Search for the cell housing the specified text and yield its [X, Y] center coordinate. 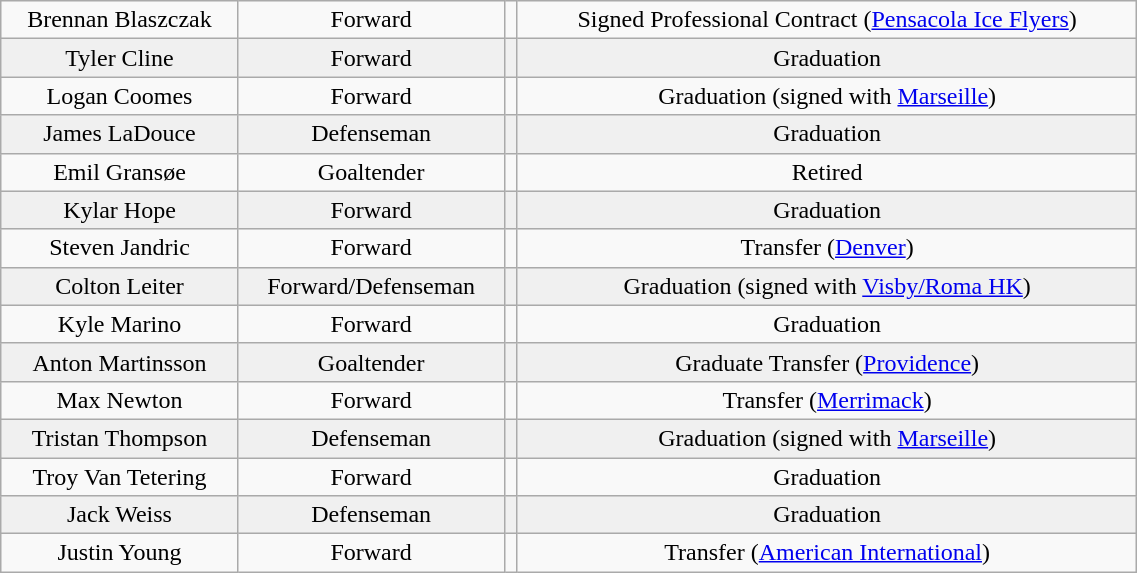
Logan Coomes [120, 96]
Anton Martinsson [120, 362]
Tristan Thompson [120, 438]
Jack Weiss [120, 515]
Transfer (American International) [826, 553]
Troy Van Tetering [120, 477]
Colton Leiter [120, 286]
Graduation (signed with Visby/Roma HK) [826, 286]
Brennan Blaszczak [120, 20]
Tyler Cline [120, 58]
Retired [826, 172]
Forward/Defenseman [371, 286]
Kylar Hope [120, 210]
Steven Jandric [120, 248]
Emil Gransøe [120, 172]
Kyle Marino [120, 324]
Justin Young [120, 553]
James LaDouce [120, 134]
Transfer (Denver) [826, 248]
Signed Professional Contract (Pensacola Ice Flyers) [826, 20]
Graduate Transfer (Providence) [826, 362]
Max Newton [120, 400]
Transfer (Merrimack) [826, 400]
